Return the (x, y) coordinate for the center point of the cell that contains the specified text.  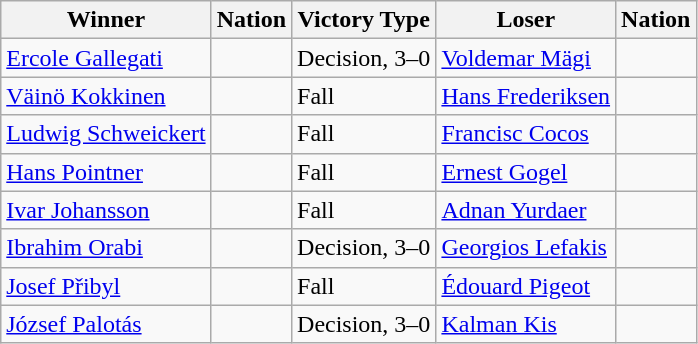
Hans Pointner (106, 172)
Adnan Yurdaer (526, 210)
Victory Type (364, 20)
Kalman Kis (526, 324)
Winner (106, 20)
Voldemar Mägi (526, 58)
Josef Přibyl (106, 286)
Ivar Johansson (106, 210)
József Palotás (106, 324)
Francisc Cocos (526, 134)
Ercole Gallegati (106, 58)
Väinö Kokkinen (106, 96)
Édouard Pigeot (526, 286)
Ernest Gogel (526, 172)
Loser (526, 20)
Ludwig Schweickert (106, 134)
Georgios Lefakis (526, 248)
Ibrahim Orabi (106, 248)
Hans Frederiksen (526, 96)
